Return the [X, Y] coordinate for the center point of the cell that contains the specified text.  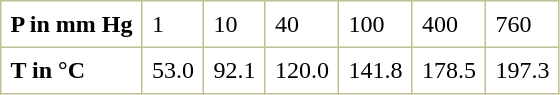
53.0 [173, 70]
400 [449, 24]
10 [235, 24]
T in °C [72, 70]
120.0 [302, 70]
100 [376, 24]
92.1 [235, 70]
40 [302, 24]
178.5 [449, 70]
197.3 [523, 70]
1 [173, 24]
P in mm Hg [72, 24]
141.8 [376, 70]
760 [523, 24]
